Output the (X, Y) coordinate of the center of the cell containing the given text.  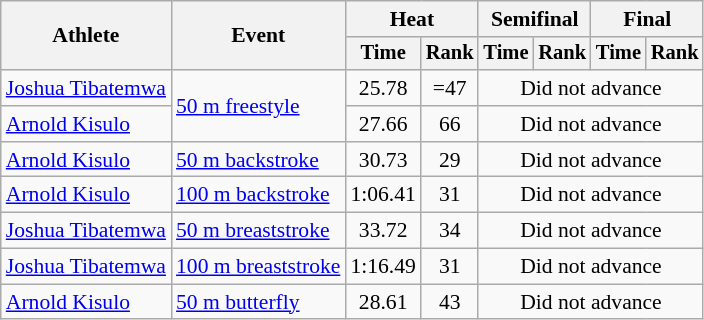
33.72 (382, 231)
50 m freestyle (258, 106)
25.78 (382, 88)
29 (450, 160)
27.66 (382, 124)
Semifinal (534, 19)
28.61 (382, 302)
66 (450, 124)
43 (450, 302)
100 m backstroke (258, 195)
34 (450, 231)
100 m breaststroke (258, 267)
Event (258, 36)
=47 (450, 88)
1:06.41 (382, 195)
1:16.49 (382, 267)
Athlete (86, 36)
50 m breaststroke (258, 231)
Final (647, 19)
50 m butterfly (258, 302)
50 m backstroke (258, 160)
30.73 (382, 160)
Heat (412, 19)
